Pinpoint the cell where the given text exists, returning its [x, y] midpoint coordinate. 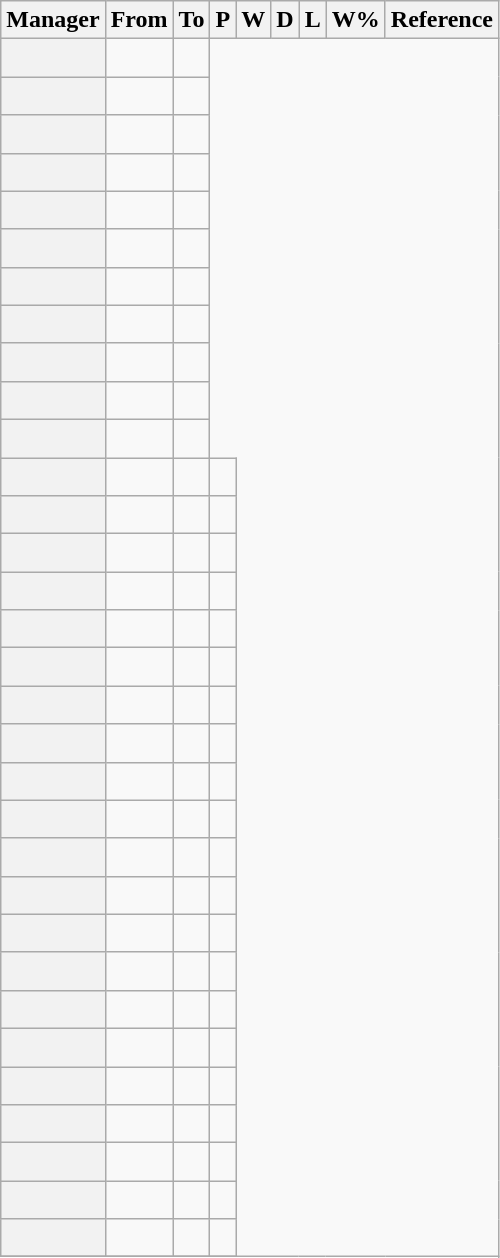
P [223, 20]
D [285, 20]
To [192, 20]
Manager [53, 20]
W [254, 20]
Reference [442, 20]
W% [356, 20]
L [312, 20]
From [139, 20]
